Detect which cell encompasses the target text, then output its (X, Y) center coordinate. 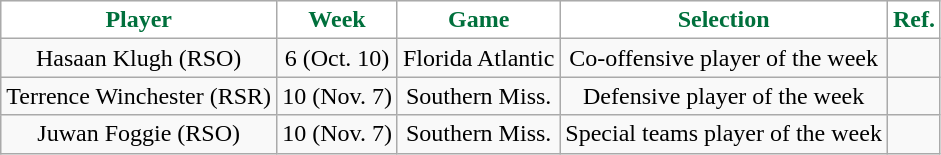
Week (338, 20)
Juwan Foggie (RSO) (139, 134)
Hasaan Klugh (RSO) (139, 58)
Ref. (914, 20)
6 (Oct. 10) (338, 58)
Defensive player of the week (724, 96)
Terrence Winchester (RSR) (139, 96)
Co-offensive player of the week (724, 58)
Game (478, 20)
Florida Atlantic (478, 58)
Player (139, 20)
Special teams player of the week (724, 134)
Selection (724, 20)
